From the cell containing the given text, extract its center point as (X, Y) coordinate. 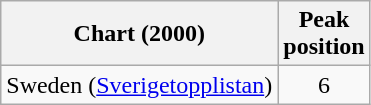
Peakposition (324, 34)
6 (324, 85)
Chart (2000) (140, 34)
Sweden (Sverigetopplistan) (140, 85)
